Detect which cell encompasses the target text, then output its (X, Y) center coordinate. 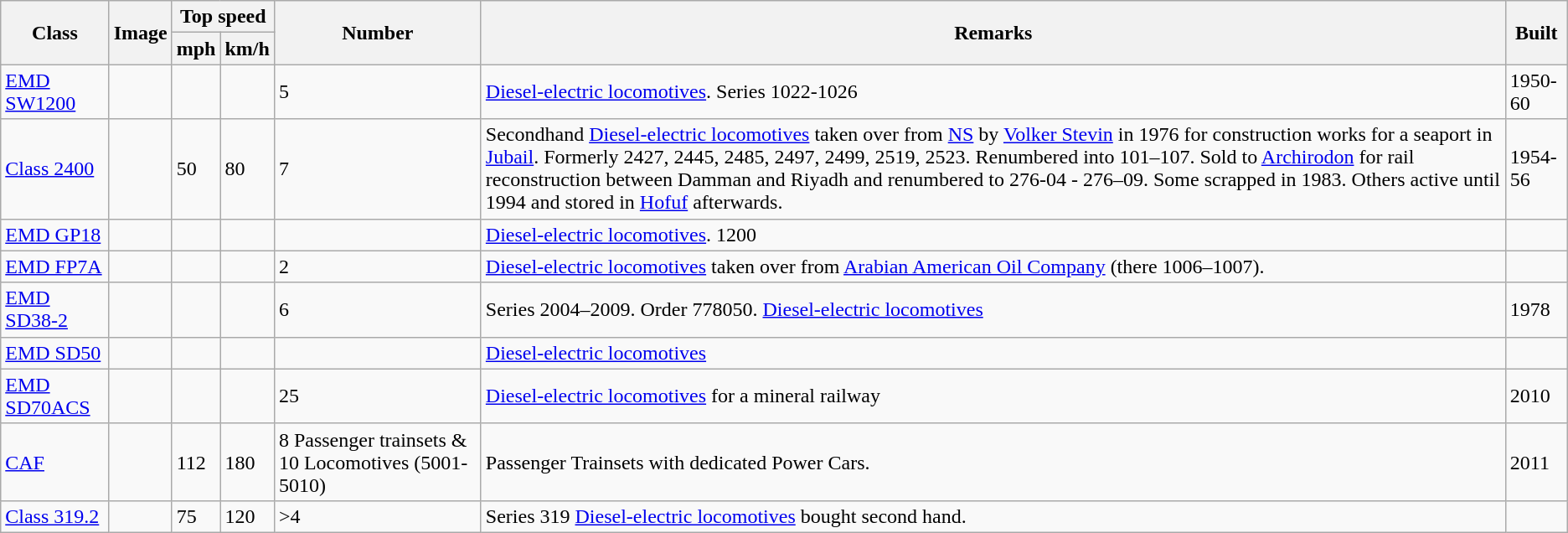
Top speed (223, 17)
Number (377, 33)
Built (1536, 33)
180 (247, 462)
2010 (1536, 396)
112 (196, 462)
2011 (1536, 462)
1950-60 (1536, 92)
EMD FP7A (55, 266)
5 (377, 92)
Diesel-electric locomotives (993, 353)
Passenger Trainsets with dedicated Power Cars. (993, 462)
>4 (377, 516)
2 (377, 266)
80 (247, 169)
mph (196, 49)
25 (377, 396)
1954-56 (1536, 169)
EMD GP18 (55, 235)
Remarks (993, 33)
Diesel-electric locomotives for a mineral railway (993, 396)
EMD SD50 (55, 353)
EMD SD38-2 (55, 310)
50 (196, 169)
Image (141, 33)
Diesel-electric locomotives taken over from Arabian American Oil Company (there 1006–1007). (993, 266)
1978 (1536, 310)
Class 319.2 (55, 516)
Series 319 Diesel-electric locomotives bought second hand. (993, 516)
120 (247, 516)
Diesel-electric locomotives. Series 1022-1026 (993, 92)
EMD SW1200 (55, 92)
7 (377, 169)
6 (377, 310)
Diesel-electric locomotives. 1200 (993, 235)
CAF (55, 462)
Series 2004–2009. Order 778050. Diesel-electric locomotives (993, 310)
km/h (247, 49)
EMD SD70ACS (55, 396)
8 Passenger trainsets & 10 Locomotives (5001-5010) (377, 462)
Class 2400 (55, 169)
Class (55, 33)
75 (196, 516)
